Scan for the cell matching the given text and deliver its (x, y) coordinate at center. 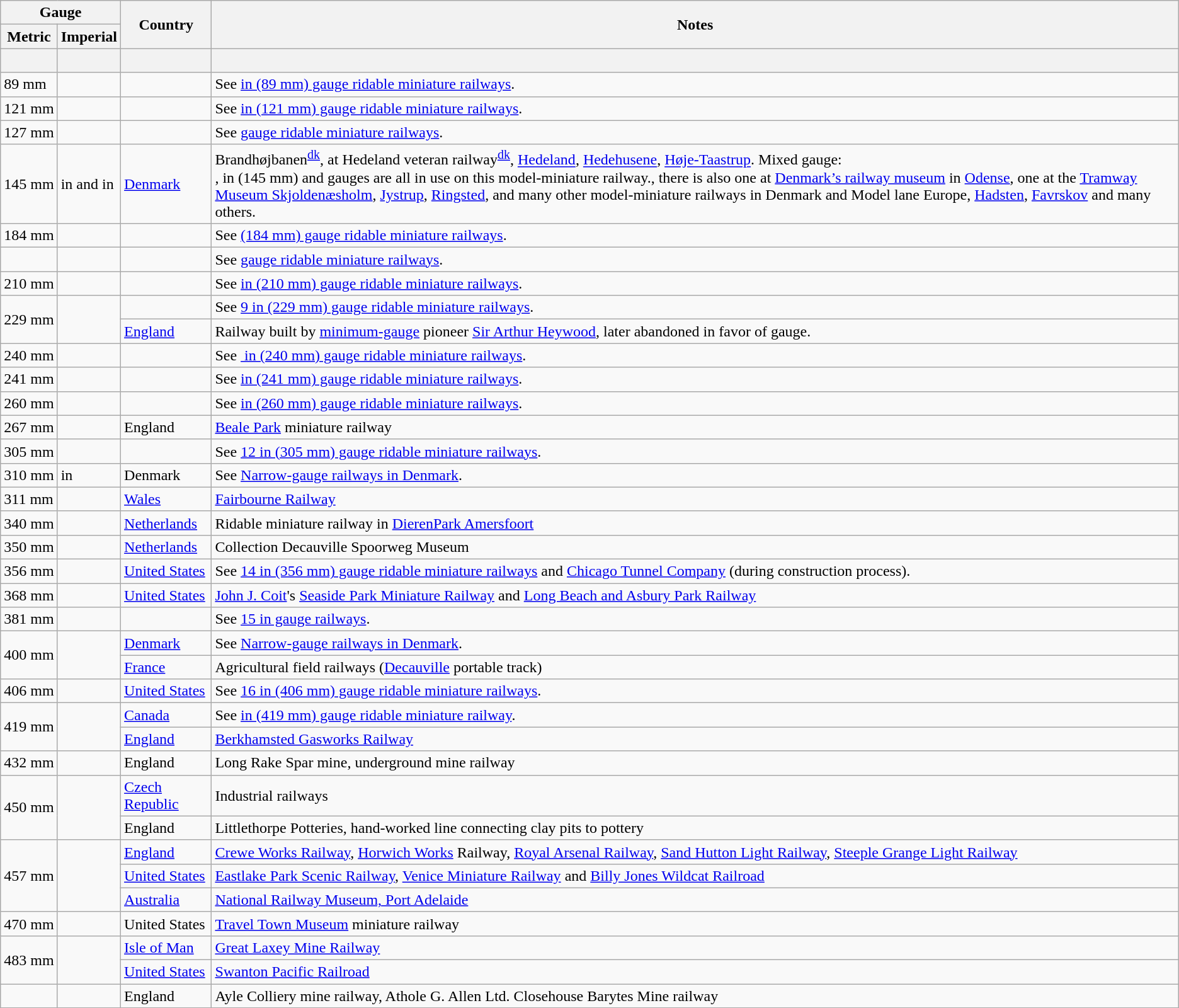
Wales (166, 499)
483 mm (29, 959)
121 mm (29, 108)
Eastlake Park Scenic Railway, Venice Miniature Railway and Billy Jones Wildcat Railroad (695, 876)
See 15 in gauge railways. (695, 619)
See 14 in (356 mm) gauge ridable miniature railways and Chicago Tunnel Company (during construction process). (695, 571)
184 mm (29, 236)
311 mm (29, 499)
Beale Park miniature railway (695, 427)
210 mm (29, 283)
356 mm (29, 571)
450 mm (29, 808)
Great Laxey Mine Railway (695, 948)
Isle of Man (166, 948)
Imperial (89, 37)
267 mm (29, 427)
310 mm (29, 475)
127 mm (29, 132)
See in (241 mm) gauge ridable miniature railways. (695, 379)
Gauge (60, 13)
Ayle Colliery mine railway, Athole G. Allen Ltd. Closehouse Barytes Mine railway (695, 996)
89 mm (29, 84)
Metric (29, 37)
381 mm (29, 619)
Country (166, 25)
See in (210 mm) gauge ridable miniature railways. (695, 283)
Industrial railways (695, 795)
National Railway Museum, Port Adelaide (695, 900)
Railway built by minimum-gauge pioneer Sir Arthur Heywood, later abandoned in favor of gauge. (695, 331)
305 mm (29, 451)
240 mm (29, 355)
Czech Republic (166, 795)
See 9 in (229 mm) gauge ridable miniature railways. (695, 307)
Swanton Pacific Railroad (695, 972)
See 12 in (305 mm) gauge ridable miniature railways. (695, 451)
Notes (695, 25)
Australia (166, 900)
Crewe Works Railway, Horwich Works Railway, Royal Arsenal Railway, Sand Hutton Light Railway, Steeple Grange Light Railway (695, 852)
432 mm (29, 763)
145 mm (29, 184)
See in (240 mm) gauge ridable miniature railways. (695, 355)
Collection Decauville Spoorweg Museum (695, 547)
Berkhamsted Gasworks Railway (695, 739)
in (89, 475)
See in (121 mm) gauge ridable miniature railways. (695, 108)
John J. Coit's Seaside Park Miniature Railway and Long Beach and Asbury Park Railway (695, 595)
457 mm (29, 876)
France (166, 667)
260 mm (29, 403)
419 mm (29, 727)
See in (419 mm) gauge ridable miniature railway. (695, 715)
See in (260 mm) gauge ridable miniature railways. (695, 403)
Littlethorpe Potteries, hand-worked line connecting clay pits to pottery (695, 828)
Fairbourne Railway (695, 499)
241 mm (29, 379)
368 mm (29, 595)
350 mm (29, 547)
400 mm (29, 655)
See in (89 mm) gauge ridable miniature railways. (695, 84)
229 mm (29, 319)
Ridable miniature railway in DierenPark Amersfoort (695, 523)
in and in (89, 184)
See (184 mm) gauge ridable miniature railways. (695, 236)
406 mm (29, 691)
Long Rake Spar mine, underground mine railway (695, 763)
340 mm (29, 523)
See 16 in (406 mm) gauge ridable miniature railways. (695, 691)
Canada (166, 715)
470 mm (29, 924)
Agricultural field railways (Decauville portable track) (695, 667)
Travel Town Museum miniature railway (695, 924)
